Extract the (X, Y) coordinate from the center of the cell holding the provided text.  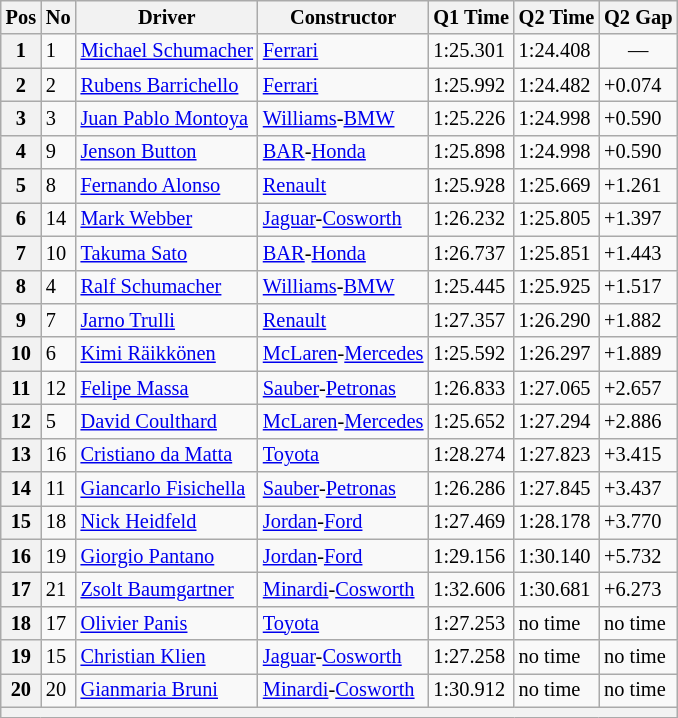
1:25.226 (470, 118)
1:29.156 (470, 556)
1:32.606 (470, 589)
1:25.925 (556, 287)
+1.889 (638, 354)
1:27.294 (556, 421)
21 (58, 589)
Christian Klien (167, 657)
1:27.823 (556, 455)
+1.882 (638, 320)
Rubens Barrichello (167, 85)
Q2 Time (556, 17)
1:30.681 (556, 589)
1:25.301 (470, 51)
+6.273 (638, 589)
Olivier Panis (167, 623)
Driver (167, 17)
1:25.669 (556, 186)
1:27.065 (556, 388)
Felipe Massa (167, 388)
1:30.912 (470, 690)
1:25.992 (470, 85)
Constructor (343, 17)
+3.437 (638, 489)
+1.397 (638, 219)
+2.657 (638, 388)
Giancarlo Fisichella (167, 489)
Zsolt Baumgartner (167, 589)
+1.517 (638, 287)
1:25.652 (470, 421)
Pos (21, 17)
+3.770 (638, 522)
1:30.140 (556, 556)
Gianmaria Bruni (167, 690)
1:28.178 (556, 522)
Juan Pablo Montoya (167, 118)
Mark Webber (167, 219)
Kimi Räikkönen (167, 354)
1:25.805 (556, 219)
1:26.290 (556, 320)
1:27.253 (470, 623)
1:24.408 (556, 51)
1:25.851 (556, 253)
David Coulthard (167, 421)
Fernando Alonso (167, 186)
1:28.274 (470, 455)
1:27.469 (470, 522)
+2.886 (638, 421)
1:26.297 (556, 354)
Michael Schumacher (167, 51)
1:25.928 (470, 186)
+0.074 (638, 85)
Q1 Time (470, 17)
1:26.286 (470, 489)
+5.732 (638, 556)
1:27.357 (470, 320)
1:26.833 (470, 388)
Nick Heidfeld (167, 522)
13 (21, 455)
— (638, 51)
No (58, 17)
Ralf Schumacher (167, 287)
1:26.737 (470, 253)
1:25.592 (470, 354)
1:24.482 (556, 85)
+1.443 (638, 253)
+1.261 (638, 186)
Giorgio Pantano (167, 556)
1:25.898 (470, 152)
+3.415 (638, 455)
Takuma Sato (167, 253)
Jarno Trulli (167, 320)
1:27.845 (556, 489)
Jenson Button (167, 152)
Cristiano da Matta (167, 455)
1:27.258 (470, 657)
1:25.445 (470, 287)
1:26.232 (470, 219)
Q2 Gap (638, 17)
